Identify which cell holds the provided text, then report its [X, Y] central coordinate. 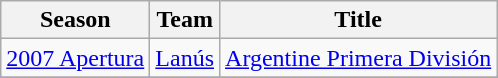
Title [358, 20]
Argentine Primera División [358, 58]
Season [76, 20]
Team [185, 20]
2007 Apertura [76, 58]
Lanús [185, 58]
